Determine the (X, Y) coordinate at the center of the cell enclosing the given text.  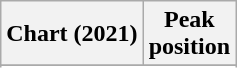
Chart (2021) (72, 34)
Peakposition (189, 34)
